Locate the cell with the specified text and output its (x, y) center coordinate. 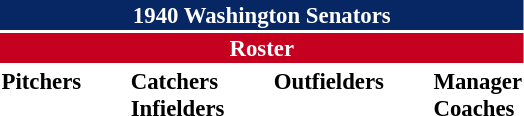
1940 Washington Senators (262, 15)
Roster (262, 48)
